Locate the cell with the specified text and output its [x, y] center coordinate. 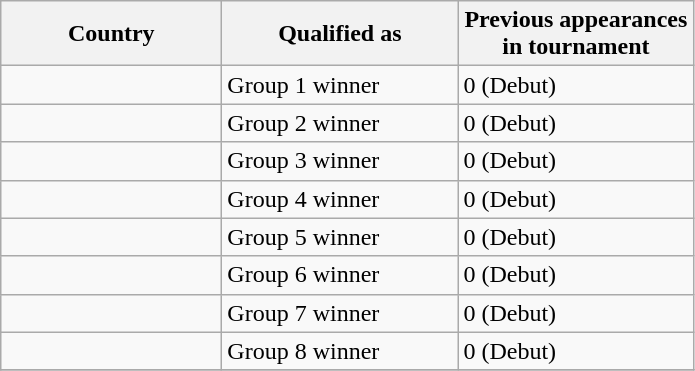
Group 4 winner [340, 199]
Group 6 winner [340, 275]
Country [112, 34]
Group 7 winner [340, 313]
Group 3 winner [340, 161]
Group 5 winner [340, 237]
Qualified as [340, 34]
Group 2 winner [340, 123]
Group 8 winner [340, 351]
Group 1 winner [340, 85]
Previous appearances in tournament [576, 34]
